Locate the cell with the specified text and output its [X, Y] center coordinate. 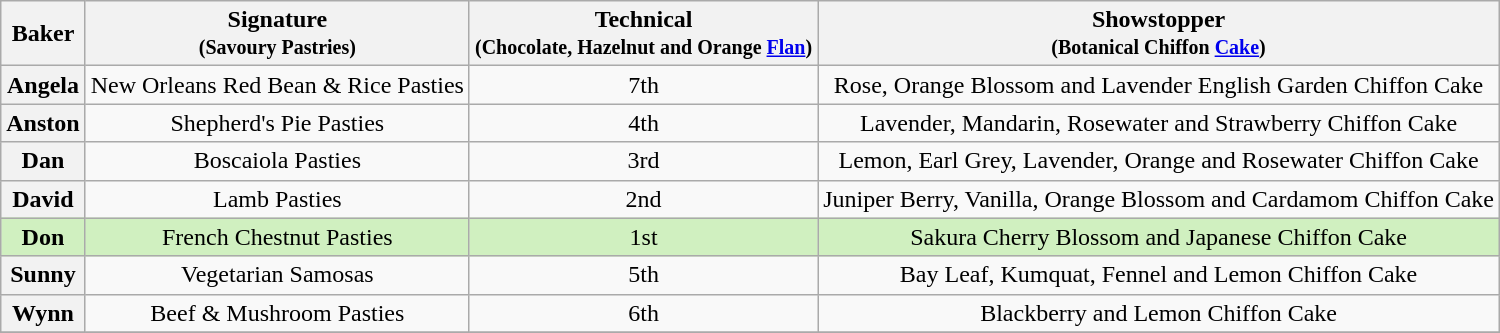
Bay Leaf, Kumquat, Fennel and Lemon Chiffon Cake [1159, 275]
Baker [43, 34]
Dan [43, 161]
David [43, 199]
3rd [643, 161]
Lamb Pasties [277, 199]
Juniper Berry, Vanilla, Orange Blossom and Cardamom Chiffon Cake [1159, 199]
1st [643, 237]
7th [643, 85]
Lavender, Mandarin, Rosewater and Strawberry Chiffon Cake [1159, 123]
Sakura Cherry Blossom and Japanese Chiffon Cake [1159, 237]
Anston [43, 123]
Lemon, Earl Grey, Lavender, Orange and Rosewater Chiffon Cake [1159, 161]
Boscaiola Pasties [277, 161]
2nd [643, 199]
French Chestnut Pasties [277, 237]
New Orleans Red Bean & Rice Pasties [277, 85]
Signature(Savoury Pastries) [277, 34]
Shepherd's Pie Pasties [277, 123]
Don [43, 237]
Showstopper(Botanical Chiffon Cake) [1159, 34]
4th [643, 123]
Wynn [43, 313]
Beef & Mushroom Pasties [277, 313]
Sunny [43, 275]
Blackberry and Lemon Chiffon Cake [1159, 313]
Angela [43, 85]
6th [643, 313]
Vegetarian Samosas [277, 275]
Rose, Orange Blossom and Lavender English Garden Chiffon Cake [1159, 85]
Technical(Chocolate, Hazelnut and Orange Flan) [643, 34]
5th [643, 275]
